Identify which cell holds the provided text, then report its (x, y) central coordinate. 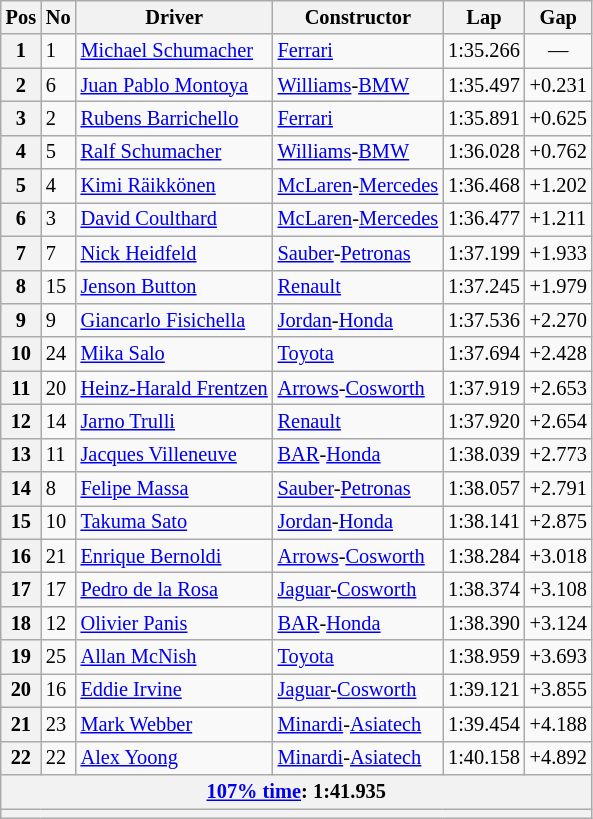
+2.773 (558, 455)
Jacques Villeneuve (174, 455)
1:36.477 (484, 219)
1:40.158 (484, 758)
Alex Yoong (174, 758)
+2.653 (558, 388)
18 (21, 623)
107% time: 1:41.935 (296, 791)
19 (21, 657)
+3.693 (558, 657)
Constructor (358, 17)
+1.202 (558, 186)
Takuma Sato (174, 522)
1:35.891 (484, 118)
Allan McNish (174, 657)
+0.625 (558, 118)
+1.211 (558, 219)
1:36.028 (484, 152)
+2.654 (558, 421)
Gap (558, 17)
+3.855 (558, 690)
24 (58, 354)
Heinz-Harald Frentzen (174, 388)
Eddie Irvine (174, 690)
+1.933 (558, 253)
+2.428 (558, 354)
Jenson Button (174, 287)
1:38.057 (484, 489)
23 (58, 724)
+0.762 (558, 152)
1:38.390 (484, 623)
1:37.694 (484, 354)
Olivier Panis (174, 623)
Pedro de la Rosa (174, 589)
Kimi Räikkönen (174, 186)
1:37.536 (484, 320)
1:39.121 (484, 690)
1:38.141 (484, 522)
+2.270 (558, 320)
Pos (21, 17)
Michael Schumacher (174, 51)
+3.108 (558, 589)
No (58, 17)
Nick Heidfeld (174, 253)
1:35.497 (484, 85)
Mark Webber (174, 724)
1:39.454 (484, 724)
— (558, 51)
Driver (174, 17)
+2.791 (558, 489)
Lap (484, 17)
+2.875 (558, 522)
1:37.199 (484, 253)
1:37.245 (484, 287)
Felipe Massa (174, 489)
+0.231 (558, 85)
Ralf Schumacher (174, 152)
1:38.039 (484, 455)
+4.892 (558, 758)
Giancarlo Fisichella (174, 320)
+3.018 (558, 556)
+3.124 (558, 623)
13 (21, 455)
David Coulthard (174, 219)
1:38.959 (484, 657)
+4.188 (558, 724)
1:38.374 (484, 589)
1:37.919 (484, 388)
1:35.266 (484, 51)
Juan Pablo Montoya (174, 85)
+1.979 (558, 287)
25 (58, 657)
Jarno Trulli (174, 421)
Enrique Bernoldi (174, 556)
1:38.284 (484, 556)
1:36.468 (484, 186)
Rubens Barrichello (174, 118)
1:37.920 (484, 421)
Mika Salo (174, 354)
